Find where the given text appears and provide that cell's center as [X, Y] coordinate. 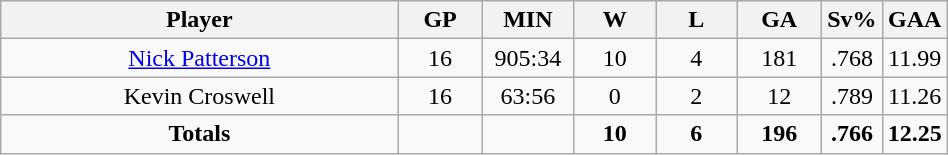
Kevin Croswell [200, 96]
GP [440, 20]
11.99 [914, 58]
905:34 [528, 58]
MIN [528, 20]
Sv% [852, 20]
2 [696, 96]
4 [696, 58]
GAA [914, 20]
6 [696, 134]
Nick Patterson [200, 58]
196 [780, 134]
63:56 [528, 96]
GA [780, 20]
12 [780, 96]
.766 [852, 134]
.768 [852, 58]
W [614, 20]
0 [614, 96]
Player [200, 20]
.789 [852, 96]
Totals [200, 134]
12.25 [914, 134]
L [696, 20]
181 [780, 58]
11.26 [914, 96]
